Provide the [X, Y] coordinate of the cell's center where the given text is located.  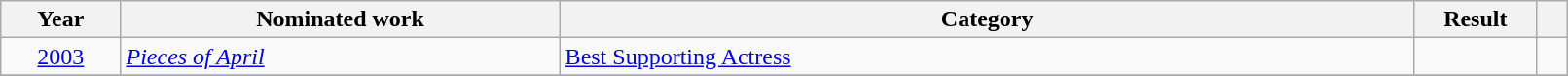
Nominated work [341, 19]
Category [987, 19]
Pieces of April [341, 57]
Result [1476, 19]
Year [60, 19]
2003 [60, 57]
Best Supporting Actress [987, 57]
